Determine the [x, y] coordinate at the center of the cell enclosing the given text.  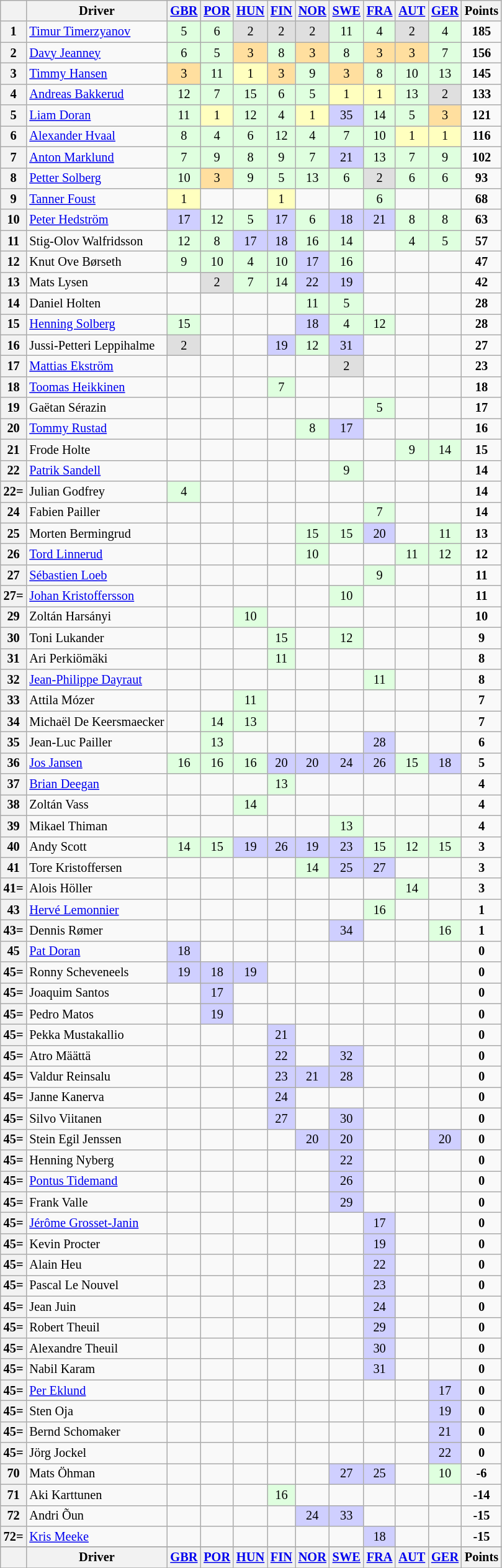
Brian Deegan [97, 784]
68 [482, 199]
Pascal Le Nouvel [97, 1285]
Jos Jansen [97, 763]
Tord Linnerud [97, 554]
Fabien Pailler [97, 512]
36 [14, 763]
Jérôme Grosset-Janin [97, 1223]
Peter Hedström [97, 220]
121 [482, 116]
Robert Theuil [97, 1328]
Ronny Scheveneels [97, 972]
42 [482, 283]
Tommy Rustad [97, 428]
Joaquim Santos [97, 993]
Daniel Holten [97, 304]
93 [482, 178]
Nabil Karam [97, 1369]
72 [14, 1516]
Toni Lukander [97, 638]
Alexandre Theuil [97, 1348]
Pekka Mustakallio [97, 1035]
Timur Timerzyanov [97, 32]
Jean-Philippe Dayraut [97, 679]
Jussi-Petteri Leppihalme [97, 345]
145 [482, 73]
Zoltán Harsányi [97, 617]
Sébastien Loeb [97, 575]
63 [482, 220]
Mats Lysen [97, 283]
Tore Kristoffersen [97, 868]
72= [14, 1536]
Toomas Heikkinen [97, 387]
185 [482, 32]
Jean Juin [97, 1307]
Liam Doran [97, 116]
38 [14, 805]
Gaëtan Sérazin [97, 408]
Johan Kristoffersson [97, 596]
41 [14, 868]
Pontus Tidemand [97, 1181]
Mats Öhman [97, 1474]
Pat Doran [97, 951]
45 [14, 951]
Ari Perkiömäki [97, 659]
Michaël De Keersmaecker [97, 722]
Dennis Rømer [97, 930]
Silvo Viitanen [97, 1118]
Tanner Foust [97, 199]
156 [482, 53]
Atro Määttä [97, 1056]
Attila Mózer [97, 700]
133 [482, 94]
Andy Scott [97, 847]
-6 [482, 1474]
Per Eklund [97, 1390]
Mikael Thiman [97, 826]
Patrik Sandell [97, 471]
Bernd Schomaker [97, 1432]
Janne Kanerva [97, 1097]
Timmy Hansen [97, 73]
Morten Bermingrud [97, 533]
40 [14, 847]
Mattias Ekström [97, 366]
Stig-Olov Walfridsson [97, 241]
43= [14, 930]
43 [14, 910]
Davy Jeanney [97, 53]
Frode Holte [97, 450]
102 [482, 157]
Alain Heu [97, 1265]
41= [14, 889]
47 [482, 261]
-14 [482, 1495]
Alois Höller [97, 889]
Andreas Bakkerud [97, 94]
Anton Marklund [97, 157]
22= [14, 491]
Frank Valle [97, 1202]
Knut Ove Børseth [97, 261]
Kevin Procter [97, 1244]
Andri Õun [97, 1516]
Hervé Lemonnier [97, 910]
Pedro Matos [97, 1014]
Jörg Jockel [97, 1453]
Stein Egil Jenssen [97, 1140]
116 [482, 136]
Kris Meeke [97, 1536]
Henning Solberg [97, 324]
37 [14, 784]
Sten Oja [97, 1411]
Petter Solberg [97, 178]
71 [14, 1495]
57 [482, 241]
39 [14, 826]
Zoltán Vass [97, 805]
70 [14, 1474]
Alexander Hvaal [97, 136]
Julian Godfrey [97, 491]
Henning Nyberg [97, 1160]
27= [14, 596]
Aki Karttunen [97, 1495]
Jean-Luc Pailler [97, 742]
Valdur Reinsalu [97, 1077]
